Capture the cell that displays the provided text and extract its (x, y) central coordinate. 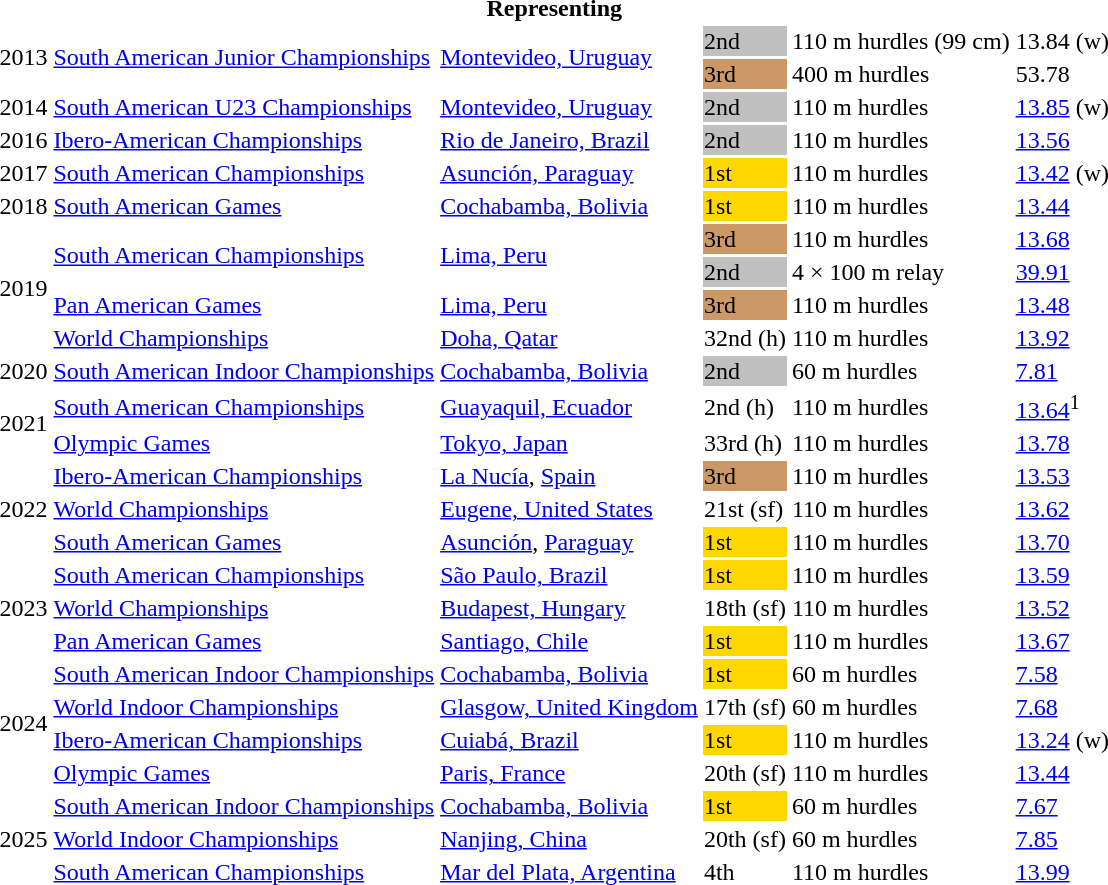
32nd (h) (744, 338)
Paris, France (570, 773)
Doha, Qatar (570, 338)
2nd (h) (744, 407)
Santiago, Chile (570, 641)
Nanjing, China (570, 839)
4 × 100 m relay (900, 272)
110 m hurdles (99 cm) (900, 41)
Guayaquil, Ecuador (570, 407)
Tokyo, Japan (570, 443)
La Nucía, Spain (570, 476)
33rd (h) (744, 443)
400 m hurdles (900, 74)
South American Junior Championships (244, 58)
São Paulo, Brazil (570, 575)
South American U23 Championships (244, 107)
18th (sf) (744, 608)
Eugene, United States (570, 509)
Budapest, Hungary (570, 608)
17th (sf) (744, 707)
Rio de Janeiro, Brazil (570, 140)
Glasgow, United Kingdom (570, 707)
21st (sf) (744, 509)
Cuiabá, Brazil (570, 740)
